Return (x, y) of the center of cell containing provided text 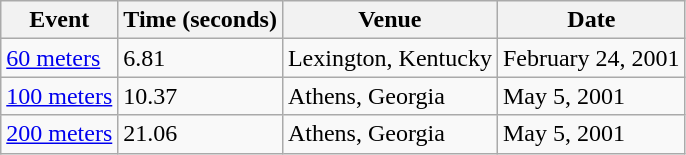
21.06 (200, 134)
Time (seconds) (200, 20)
Lexington, Kentucky (390, 58)
Date (591, 20)
Venue (390, 20)
100 meters (60, 96)
10.37 (200, 96)
Event (60, 20)
200 meters (60, 134)
60 meters (60, 58)
February 24, 2001 (591, 58)
6.81 (200, 58)
